For the text-containing cell, return its midpoint in [X, Y] coordinate format. 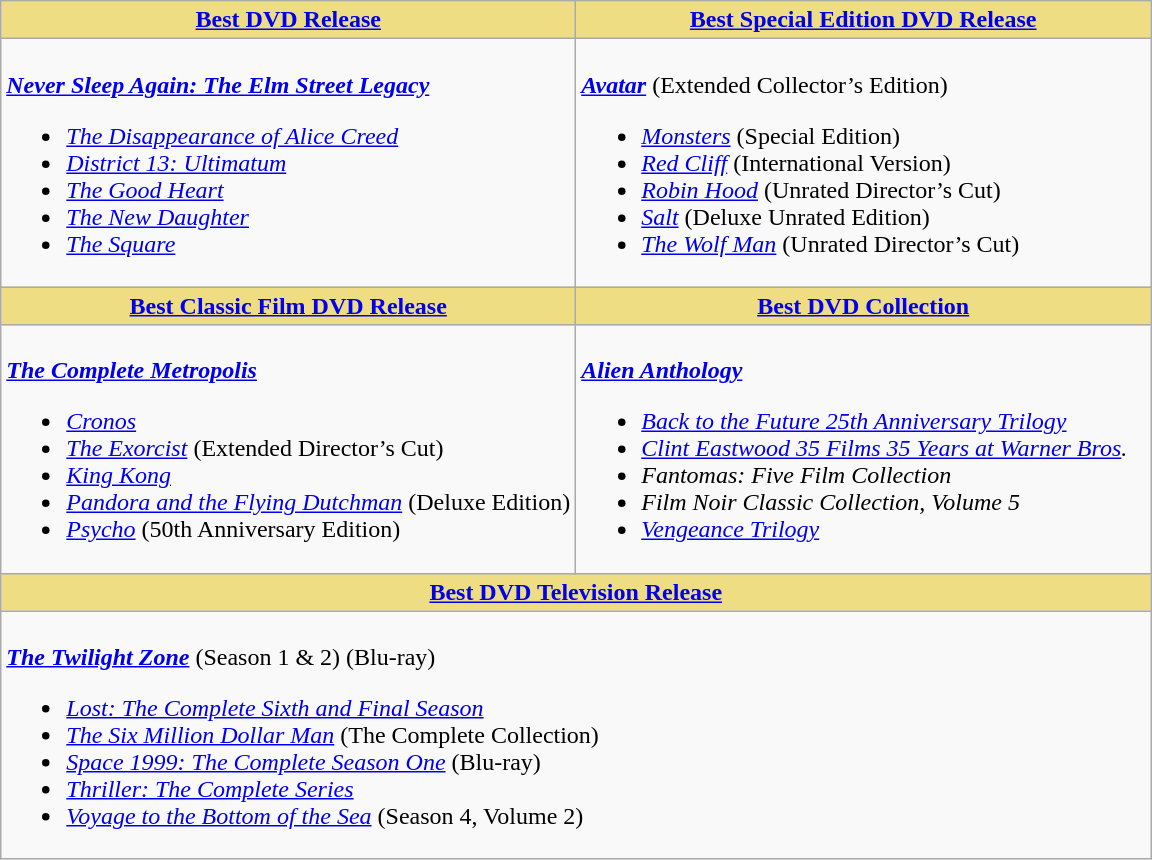
Best DVD Collection [864, 306]
Best Special Edition DVD Release [864, 20]
Never Sleep Again: The Elm Street LegacyThe Disappearance of Alice CreedDistrict 13: UltimatumThe Good HeartThe New DaughterThe Square [288, 163]
Best DVD Release [288, 20]
Best DVD Television Release [576, 592]
Best Classic Film DVD Release [288, 306]
